Scan for the cell matching the given text and deliver its [X, Y] coordinate at center. 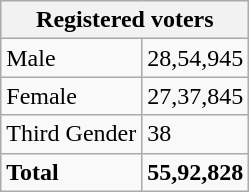
Registered voters [125, 20]
28,54,945 [196, 58]
55,92,828 [196, 172]
Total [72, 172]
Third Gender [72, 134]
27,37,845 [196, 96]
Female [72, 96]
38 [196, 134]
Male [72, 58]
